Extract the [X, Y] coordinate from the center of the cell holding the provided text.  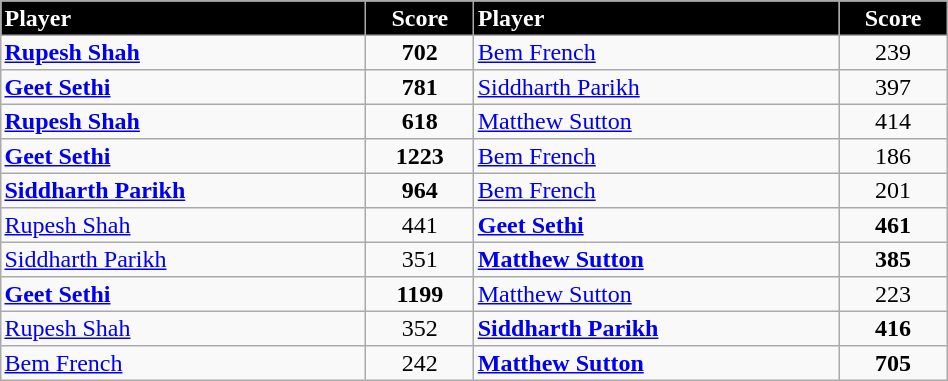
781 [420, 87]
964 [420, 190]
441 [420, 225]
397 [893, 87]
239 [893, 52]
351 [420, 259]
416 [893, 328]
618 [420, 121]
414 [893, 121]
201 [893, 190]
186 [893, 156]
1199 [420, 294]
385 [893, 259]
705 [893, 363]
702 [420, 52]
223 [893, 294]
352 [420, 328]
1223 [420, 156]
461 [893, 225]
242 [420, 363]
